Locate the cell with the specified text and output its [x, y] center coordinate. 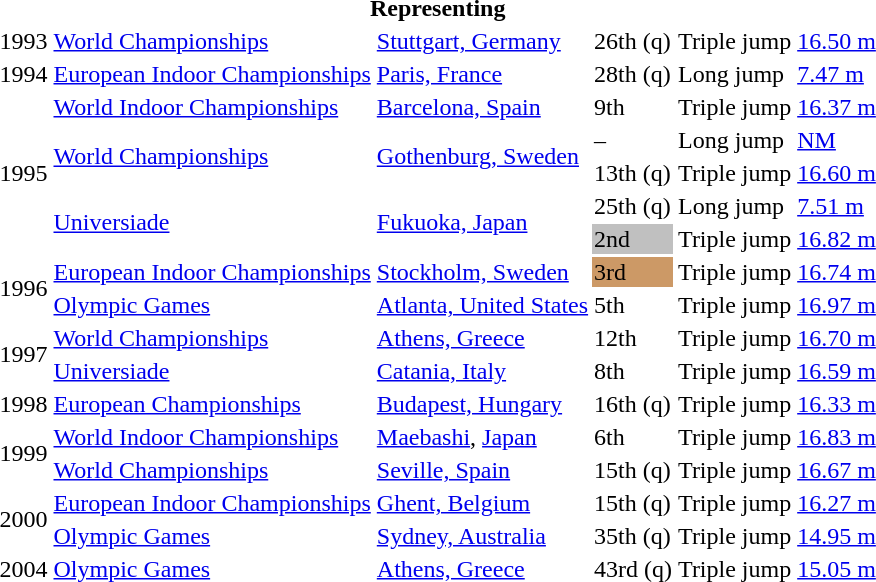
12th [634, 338]
5th [634, 305]
Maebashi, Japan [482, 437]
6th [634, 437]
16th (q) [634, 404]
8th [634, 371]
Atlanta, United States [482, 305]
Gothenburg, Sweden [482, 156]
Athens, Greece [482, 338]
Paris, France [482, 74]
Stockholm, Sweden [482, 272]
Barcelona, Spain [482, 107]
Sydney, Australia [482, 536]
35th (q) [634, 536]
Seville, Spain [482, 470]
Ghent, Belgium [482, 503]
Catania, Italy [482, 371]
European Championships [212, 404]
Budapest, Hungary [482, 404]
25th (q) [634, 206]
26th (q) [634, 41]
Stuttgart, Germany [482, 41]
28th (q) [634, 74]
9th [634, 107]
– [634, 140]
2nd [634, 239]
Fukuoka, Japan [482, 222]
13th (q) [634, 173]
3rd [634, 272]
